Output the [X, Y] coordinate of the center of the cell containing the given text.  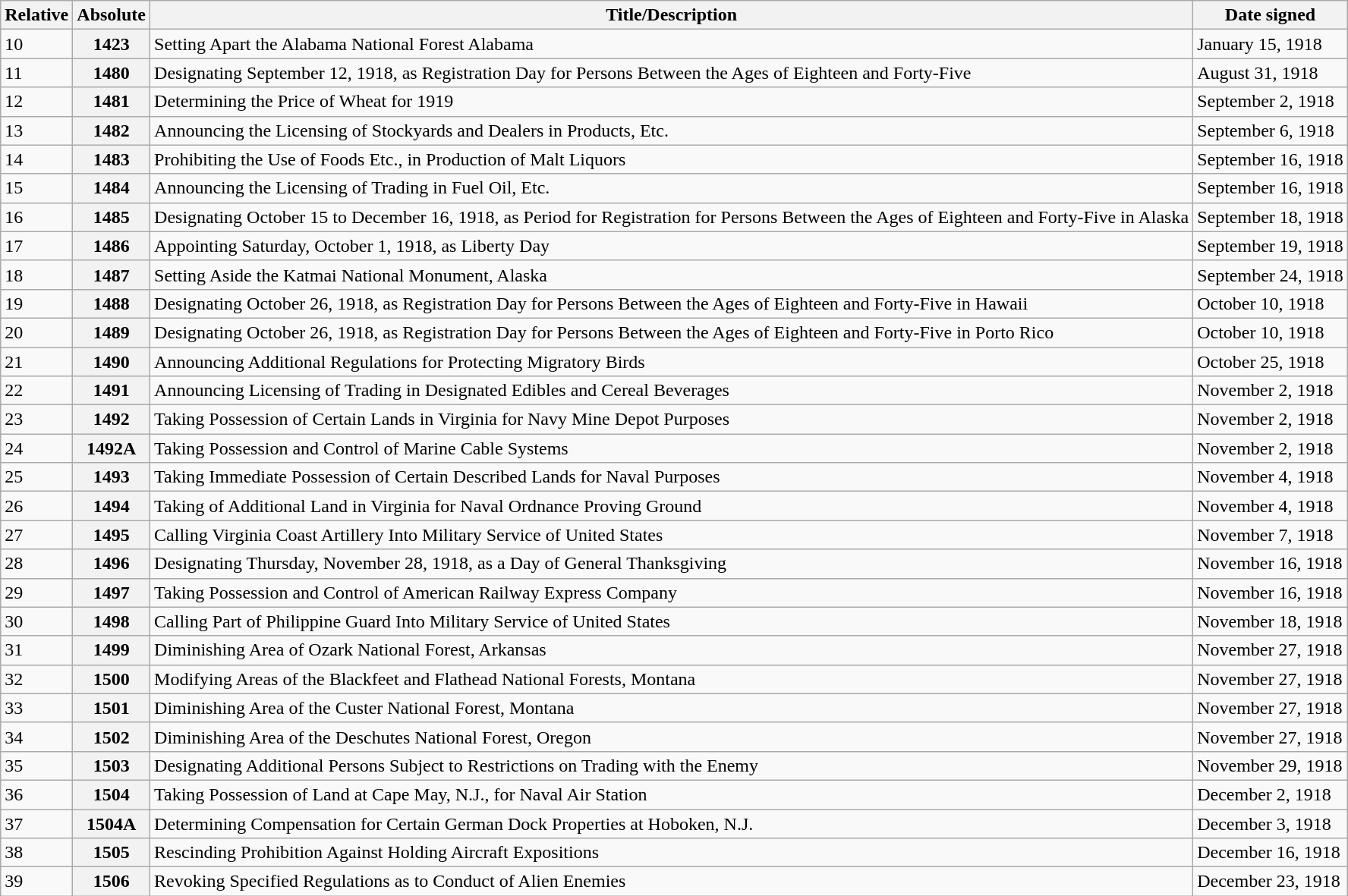
19 [36, 303]
Announcing Licensing of Trading in Designated Edibles and Cereal Beverages [672, 391]
1486 [112, 246]
November 29, 1918 [1271, 766]
10 [36, 44]
1506 [112, 882]
11 [36, 73]
1504A [112, 823]
1487 [112, 275]
26 [36, 506]
Modifying Areas of the Blackfeet and Flathead National Forests, Montana [672, 679]
1502 [112, 737]
32 [36, 679]
Absolute [112, 15]
Calling Part of Philippine Guard Into Military Service of United States [672, 621]
15 [36, 188]
Title/Description [672, 15]
1497 [112, 593]
December 16, 1918 [1271, 853]
November 7, 1918 [1271, 535]
Determining Compensation for Certain German Dock Properties at Hoboken, N.J. [672, 823]
37 [36, 823]
13 [36, 130]
Setting Apart the Alabama National Forest Alabama [672, 44]
Relative [36, 15]
December 23, 1918 [1271, 882]
Date signed [1271, 15]
1494 [112, 506]
1493 [112, 477]
Prohibiting the Use of Foods Etc., in Production of Malt Liquors [672, 159]
Calling Virginia Coast Artillery Into Military Service of United States [672, 535]
30 [36, 621]
1500 [112, 679]
December 2, 1918 [1271, 794]
Announcing Additional Regulations for Protecting Migratory Birds [672, 362]
Taking Possession of Certain Lands in Virginia for Navy Mine Depot Purposes [672, 420]
September 24, 1918 [1271, 275]
1498 [112, 621]
23 [36, 420]
36 [36, 794]
21 [36, 362]
Revoking Specified Regulations as to Conduct of Alien Enemies [672, 882]
Determining the Price of Wheat for 1919 [672, 102]
1501 [112, 708]
39 [36, 882]
Taking Possession and Control of Marine Cable Systems [672, 448]
1504 [112, 794]
16 [36, 217]
1499 [112, 650]
31 [36, 650]
29 [36, 593]
1484 [112, 188]
12 [36, 102]
28 [36, 564]
24 [36, 448]
22 [36, 391]
27 [36, 535]
Taking Possession and Control of American Railway Express Company [672, 593]
January 15, 1918 [1271, 44]
1505 [112, 853]
1495 [112, 535]
November 18, 1918 [1271, 621]
20 [36, 332]
17 [36, 246]
1492A [112, 448]
35 [36, 766]
December 3, 1918 [1271, 823]
1492 [112, 420]
1481 [112, 102]
34 [36, 737]
1503 [112, 766]
Announcing the Licensing of Stockyards and Dealers in Products, Etc. [672, 130]
Designating October 26, 1918, as Registration Day for Persons Between the Ages of Eighteen and Forty-Five in Porto Rico [672, 332]
1483 [112, 159]
September 6, 1918 [1271, 130]
September 18, 1918 [1271, 217]
Appointing Saturday, October 1, 1918, as Liberty Day [672, 246]
1491 [112, 391]
1489 [112, 332]
1488 [112, 303]
October 25, 1918 [1271, 362]
Setting Aside the Katmai National Monument, Alaska [672, 275]
18 [36, 275]
1480 [112, 73]
Designating Thursday, November 28, 1918, as a Day of General Thanksgiving [672, 564]
1482 [112, 130]
Diminishing Area of the Deschutes National Forest, Oregon [672, 737]
September 19, 1918 [1271, 246]
1423 [112, 44]
Designating September 12, 1918, as Registration Day for Persons Between the Ages of Eighteen and Forty-Five [672, 73]
August 31, 1918 [1271, 73]
Diminishing Area of Ozark National Forest, Arkansas [672, 650]
Designating October 15 to December 16, 1918, as Period for Registration for Persons Between the Ages of Eighteen and Forty-Five in Alaska [672, 217]
1485 [112, 217]
Designating October 26, 1918, as Registration Day for Persons Between the Ages of Eighteen and Forty-Five in Hawaii [672, 303]
Taking of Additional Land in Virginia for Naval Ordnance Proving Ground [672, 506]
September 2, 1918 [1271, 102]
Designating Additional Persons Subject to Restrictions on Trading with the Enemy [672, 766]
Announcing the Licensing of Trading in Fuel Oil, Etc. [672, 188]
Diminishing Area of the Custer National Forest, Montana [672, 708]
14 [36, 159]
1490 [112, 362]
1496 [112, 564]
33 [36, 708]
Taking Possession of Land at Cape May, N.J., for Naval Air Station [672, 794]
38 [36, 853]
Rescinding Prohibition Against Holding Aircraft Expositions [672, 853]
Taking Immediate Possession of Certain Described Lands for Naval Purposes [672, 477]
25 [36, 477]
